Identify which cell holds the provided text, then report its (x, y) central coordinate. 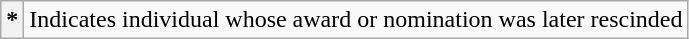
Indicates individual whose award or nomination was later rescinded (356, 20)
* (12, 20)
